Scan for the cell matching the given text and deliver its (x, y) coordinate at center. 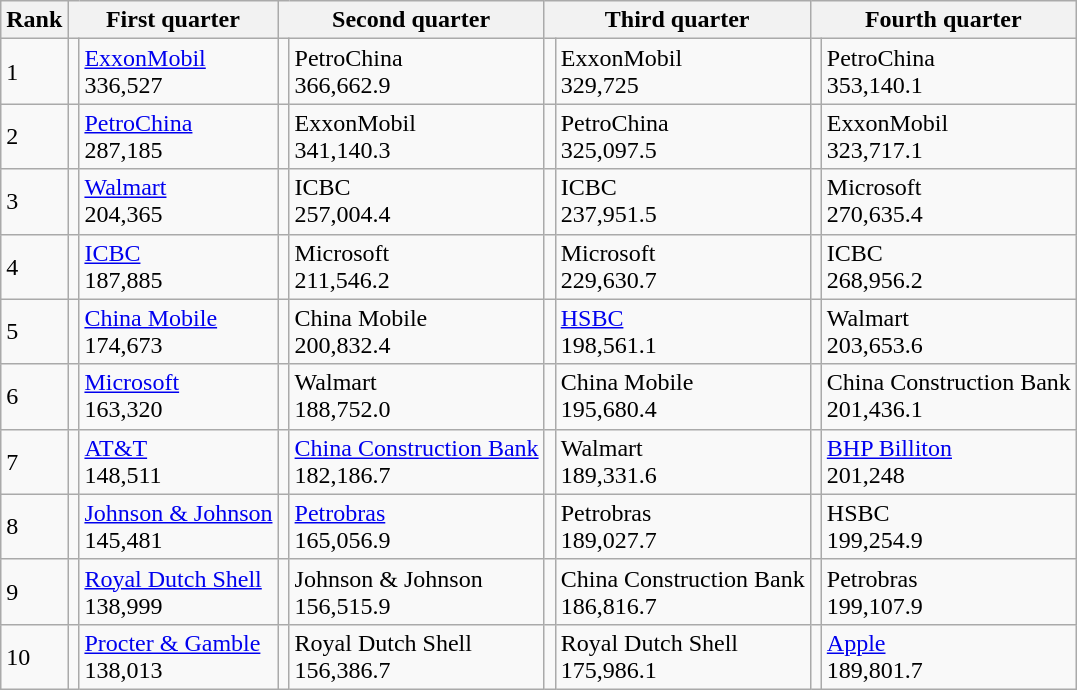
Royal Dutch Shell156,386.7 (416, 656)
ICBC 268,956.2 (948, 266)
PetroChina 325,097.5 (682, 136)
6 (34, 396)
Walmart 188,752.0 (416, 396)
2 (34, 136)
Apple 189,801.7 (948, 656)
ICBC 187,885 (178, 266)
Walmart 204,365 (178, 202)
AT&T 148,511 (178, 462)
Walmart 189,331.6 (682, 462)
Petrobras 199,107.9 (948, 592)
ExxonMobil 323,717.1 (948, 136)
PetroChina 353,140.1 (948, 72)
Third quarter (677, 20)
10 (34, 656)
3 (34, 202)
Procter & Gamble 138,013 (178, 656)
BHP Billiton 201,248 (948, 462)
ExxonMobil 341,140.3 (416, 136)
China Construction Bank 186,816.7 (682, 592)
First quarter (173, 20)
PetroChina 287,185 (178, 136)
China Construction Bank 201,436.1 (948, 396)
9 (34, 592)
Fourth quarter (943, 20)
Royal Dutch Shell175,986.1 (682, 656)
Petrobras 165,056.9 (416, 526)
ExxonMobil 336,527 (178, 72)
ICBC 237,951.5 (682, 202)
7 (34, 462)
8 (34, 526)
ICBC 257,004.4 (416, 202)
HSBC 199,254.9 (948, 526)
Microsoft 229,630.7 (682, 266)
Royal Dutch Shell 138,999 (178, 592)
Johnson & Johnson 145,481 (178, 526)
China Mobile 174,673 (178, 332)
Johnson & Johnson156,515.9 (416, 592)
Rank (34, 20)
4 (34, 266)
China Mobile 195,680.4 (682, 396)
Microsoft 163,320 (178, 396)
Walmart 203,653.6 (948, 332)
PetroChina 366,662.9 (416, 72)
Microsoft 270,635.4 (948, 202)
ExxonMobil 329,725 (682, 72)
China Construction Bank 182,186.7 (416, 462)
Microsoft 211,546.2 (416, 266)
1 (34, 72)
Petrobras 189,027.7 (682, 526)
Second quarter (411, 20)
5 (34, 332)
HSBC 198,561.1 (682, 332)
China Mobile 200,832.4 (416, 332)
